Identify which cell holds the provided text, then report its (x, y) central coordinate. 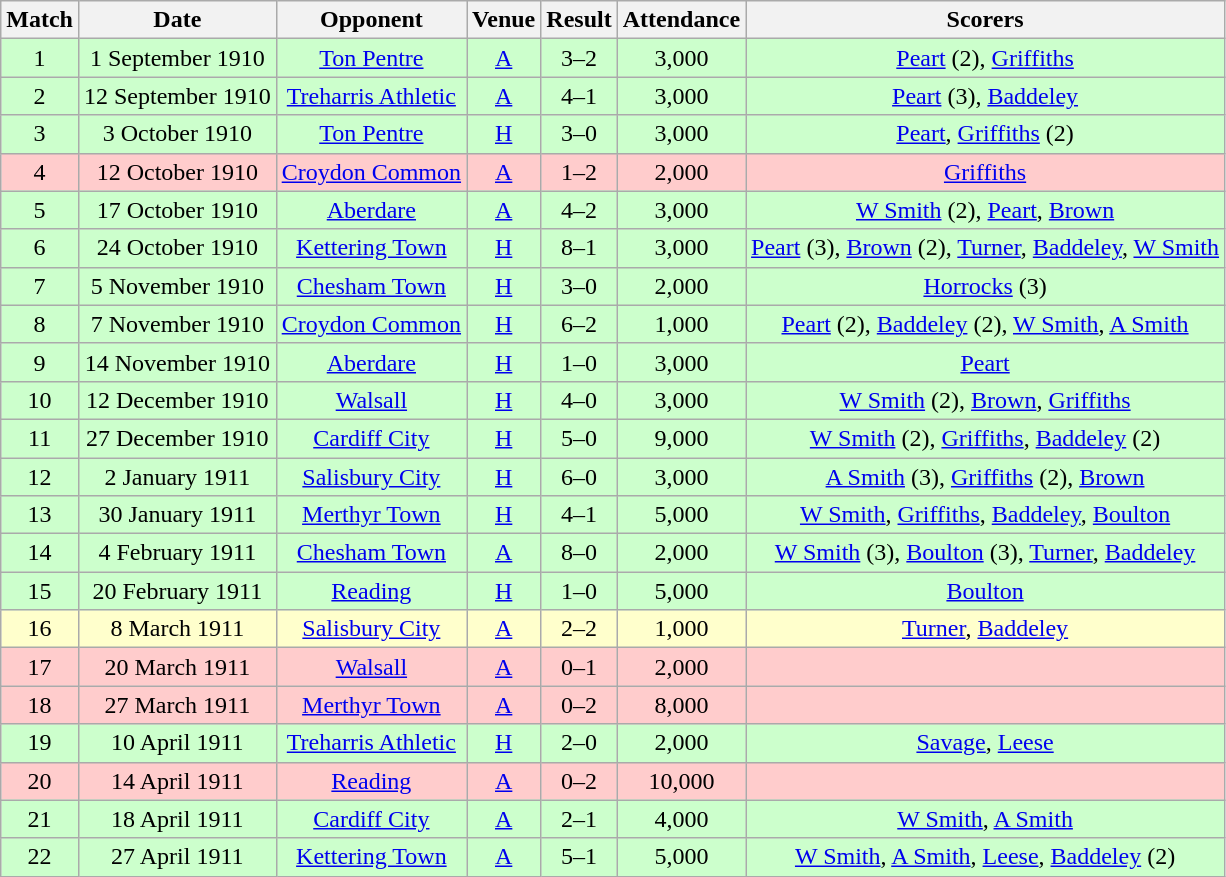
11 (40, 438)
20 March 1911 (177, 667)
10 (40, 400)
9,000 (681, 438)
Savage, Leese (986, 743)
Result (579, 20)
Griffiths (986, 172)
Horrocks (3) (986, 286)
9 (40, 362)
W Smith (2), Brown, Griffiths (986, 400)
20 February 1911 (177, 591)
2–0 (579, 743)
4 February 1911 (177, 553)
24 October 1910 (177, 248)
8,000 (681, 705)
W Smith, A Smith, Leese, Baddeley (2) (986, 857)
Attendance (681, 20)
6–0 (579, 477)
22 (40, 857)
Peart (986, 362)
13 (40, 515)
Peart (2), Griffiths (986, 58)
3 October 1910 (177, 134)
W Smith (2), Peart, Brown (986, 210)
5–0 (579, 438)
15 (40, 591)
0–1 (579, 667)
16 (40, 629)
Venue (504, 20)
10,000 (681, 781)
10 April 1911 (177, 743)
Peart, Griffiths (2) (986, 134)
Scorers (986, 20)
19 (40, 743)
14 April 1911 (177, 781)
Turner, Baddeley (986, 629)
2–2 (579, 629)
8 (40, 324)
8–0 (579, 553)
30 January 1911 (177, 515)
Opponent (371, 20)
5 (40, 210)
Peart (2), Baddeley (2), W Smith, A Smith (986, 324)
Peart (3), Baddeley (986, 96)
12 December 1910 (177, 400)
6–2 (579, 324)
2–1 (579, 819)
27 December 1910 (177, 438)
W Smith, A Smith (986, 819)
18 April 1911 (177, 819)
17 October 1910 (177, 210)
Date (177, 20)
W Smith (3), Boulton (3), Turner, Baddeley (986, 553)
Match (40, 20)
12 October 1910 (177, 172)
2 January 1911 (177, 477)
20 (40, 781)
Boulton (986, 591)
14 (40, 553)
1 (40, 58)
1–2 (579, 172)
17 (40, 667)
21 (40, 819)
A Smith (3), Griffiths (2), Brown (986, 477)
3–2 (579, 58)
6 (40, 248)
14 November 1910 (177, 362)
W Smith (2), Griffiths, Baddeley (2) (986, 438)
12 (40, 477)
3 (40, 134)
8 March 1911 (177, 629)
W Smith, Griffiths, Baddeley, Boulton (986, 515)
7 November 1910 (177, 324)
4–2 (579, 210)
2 (40, 96)
5 November 1910 (177, 286)
12 September 1910 (177, 96)
27 April 1911 (177, 857)
18 (40, 705)
27 March 1911 (177, 705)
5–1 (579, 857)
Peart (3), Brown (2), Turner, Baddeley, W Smith (986, 248)
4 (40, 172)
7 (40, 286)
4,000 (681, 819)
4–0 (579, 400)
8–1 (579, 248)
1 September 1910 (177, 58)
